Provide the (x, y) coordinate of the cell's center where the given text is located.  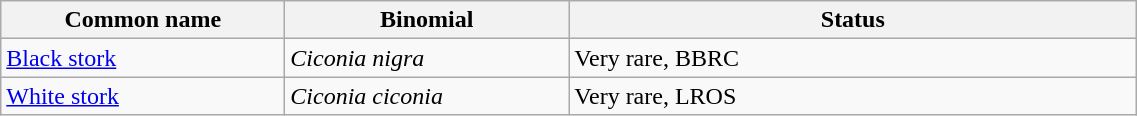
Very rare, BBRC (853, 58)
Common name (143, 20)
Very rare, LROS (853, 96)
Ciconia ciconia (427, 96)
Black stork (143, 58)
Ciconia nigra (427, 58)
White stork (143, 96)
Binomial (427, 20)
Status (853, 20)
